Provide the (X, Y) coordinate of the cell's center where the given text is located.  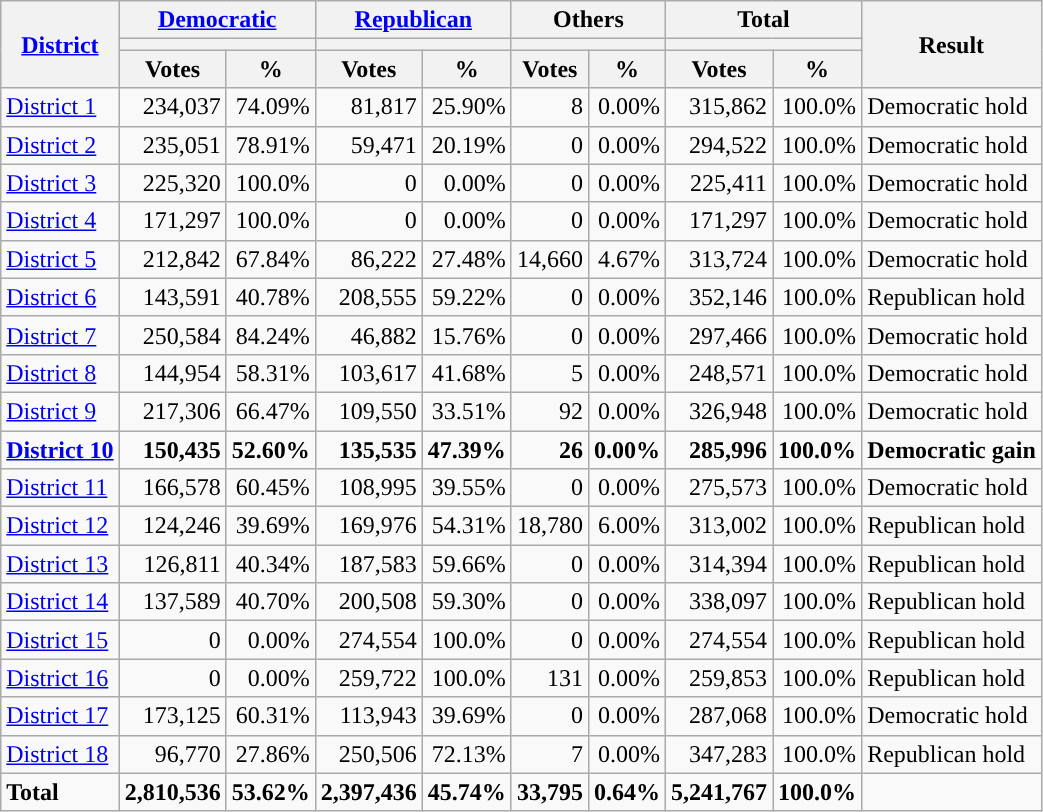
74.09% (270, 107)
14,660 (550, 259)
250,506 (368, 754)
District 14 (60, 602)
352,146 (718, 297)
District 16 (60, 678)
25.90% (466, 107)
59.22% (466, 297)
52.60% (270, 449)
8 (550, 107)
287,068 (718, 716)
208,555 (368, 297)
District 7 (60, 335)
District 9 (60, 411)
109,550 (368, 411)
124,246 (172, 526)
131 (550, 678)
59,471 (368, 145)
78.91% (270, 145)
187,583 (368, 564)
59.66% (466, 564)
40.78% (270, 297)
District 11 (60, 488)
103,617 (368, 373)
294,522 (718, 145)
92 (550, 411)
67.84% (270, 259)
45.74% (466, 792)
Republican (413, 20)
26 (550, 449)
6.00% (626, 526)
259,722 (368, 678)
54.31% (466, 526)
144,954 (172, 373)
200,508 (368, 602)
18,780 (550, 526)
275,573 (718, 488)
166,578 (172, 488)
47.39% (466, 449)
217,306 (172, 411)
225,411 (718, 183)
143,591 (172, 297)
40.70% (270, 602)
126,811 (172, 564)
District 10 (60, 449)
39.55% (466, 488)
District 18 (60, 754)
313,002 (718, 526)
46,882 (368, 335)
53.62% (270, 792)
84.24% (270, 335)
86,222 (368, 259)
District (60, 44)
314,394 (718, 564)
248,571 (718, 373)
81,817 (368, 107)
District 2 (60, 145)
District 1 (60, 107)
135,535 (368, 449)
59.30% (466, 602)
District 12 (60, 526)
169,976 (368, 526)
212,842 (172, 259)
173,125 (172, 716)
27.86% (270, 754)
225,320 (172, 183)
15.76% (466, 335)
137,589 (172, 602)
41.68% (466, 373)
District 13 (60, 564)
234,037 (172, 107)
113,943 (368, 716)
313,724 (718, 259)
District 5 (60, 259)
District 8 (60, 373)
66.47% (270, 411)
2,397,436 (368, 792)
250,584 (172, 335)
Democratic (217, 20)
33,795 (550, 792)
108,995 (368, 488)
60.45% (270, 488)
27.48% (466, 259)
285,996 (718, 449)
235,051 (172, 145)
20.19% (466, 145)
Others (588, 20)
2,810,536 (172, 792)
259,853 (718, 678)
Result (952, 44)
347,283 (718, 754)
33.51% (466, 411)
District 6 (60, 297)
315,862 (718, 107)
326,948 (718, 411)
297,466 (718, 335)
96,770 (172, 754)
District 15 (60, 640)
58.31% (270, 373)
40.34% (270, 564)
District 4 (60, 221)
60.31% (270, 716)
4.67% (626, 259)
5 (550, 373)
0.64% (626, 792)
338,097 (718, 602)
District 17 (60, 716)
5,241,767 (718, 792)
District 3 (60, 183)
Democratic gain (952, 449)
150,435 (172, 449)
7 (550, 754)
72.13% (466, 754)
